Extract the [X, Y] coordinate from the center of the cell holding the provided text.  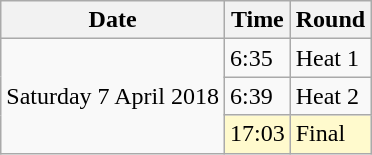
Heat 2 [330, 96]
Final [330, 134]
6:35 [257, 58]
Date [113, 20]
Round [330, 20]
17:03 [257, 134]
Time [257, 20]
Saturday 7 April 2018 [113, 96]
Heat 1 [330, 58]
6:39 [257, 96]
